From the cell containing the given text, extract its center point as [X, Y] coordinate. 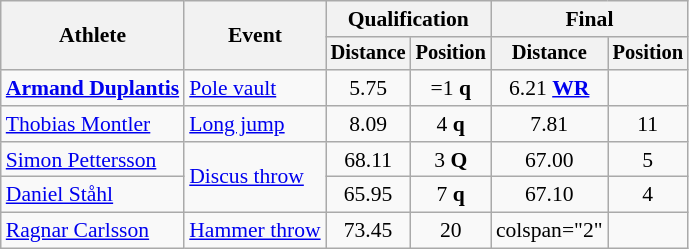
4 [648, 195]
7 q [451, 195]
6.21 WR [550, 88]
Athlete [92, 36]
Simon Pettersson [92, 160]
Final [590, 19]
Pole vault [254, 88]
colspan="2" [550, 231]
4 q [451, 124]
Ragnar Carlsson [92, 231]
73.45 [368, 231]
Hammer throw [254, 231]
67.00 [550, 160]
3 Q [451, 160]
8.09 [368, 124]
20 [451, 231]
67.10 [550, 195]
Qualification [408, 19]
Discus throw [254, 178]
Armand Duplantis [92, 88]
Thobias Montler [92, 124]
Daniel Ståhl [92, 195]
=1 q [451, 88]
68.11 [368, 160]
5.75 [368, 88]
Event [254, 36]
5 [648, 160]
Long jump [254, 124]
7.81 [550, 124]
11 [648, 124]
65.95 [368, 195]
